Extract the [x, y] coordinate from the center of the cell holding the provided text.  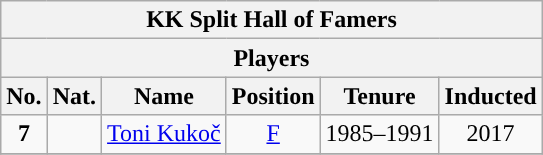
Nat. [74, 96]
KK Split Hall of Famers [272, 20]
Inducted [490, 96]
Tenure [380, 96]
F [273, 134]
Players [272, 58]
2017 [490, 134]
Position [273, 96]
No. [24, 96]
7 [24, 134]
1985–1991 [380, 134]
Name [164, 96]
Toni Kukoč [164, 134]
